For the text-containing cell, return its midpoint in [X, Y] coordinate format. 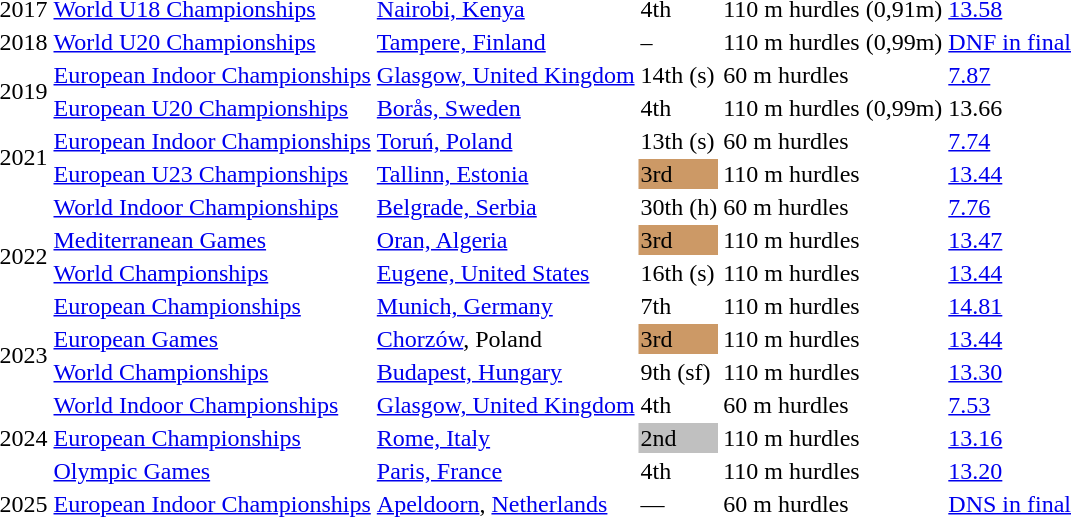
Belgrade, Serbia [506, 207]
Eugene, United States [506, 273]
– [679, 42]
Chorzów, Poland [506, 339]
13th (s) [679, 141]
Mediterranean Games [212, 240]
World U20 Championships [212, 42]
30th (h) [679, 207]
Borås, Sweden [506, 108]
European Games [212, 339]
7th [679, 306]
16th (s) [679, 273]
Paris, France [506, 471]
Budapest, Hungary [506, 372]
Tampere, Finland [506, 42]
14th (s) [679, 75]
European U23 Championships [212, 174]
9th (sf) [679, 372]
Munich, Germany [506, 306]
Rome, Italy [506, 438]
2nd [679, 438]
Olympic Games [212, 471]
Oran, Algeria [506, 240]
European U20 Championships [212, 108]
Tallinn, Estonia [506, 174]
Toruń, Poland [506, 141]
